Identify which cell holds the provided text, then report its [x, y] central coordinate. 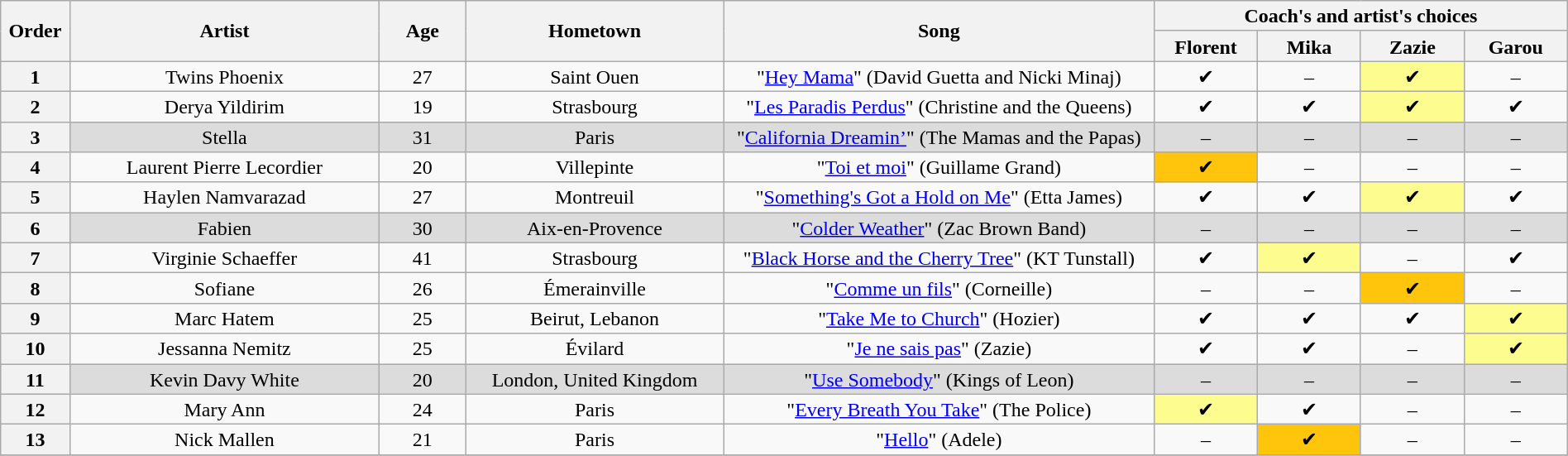
7 [35, 258]
6 [35, 228]
"Use Somebody" (Kings of Leon) [939, 379]
Laurent Pierre Lecordier [225, 167]
24 [423, 409]
13 [35, 440]
2 [35, 106]
Garou [1515, 46]
"Toi et moi" (Guillame Grand) [939, 167]
Évilard [595, 349]
11 [35, 379]
Zazie [1413, 46]
"Les Paradis Perdus" (Christine and the Queens) [939, 106]
Kevin Davy White [225, 379]
4 [35, 167]
London, United Kingdom [595, 379]
12 [35, 409]
Order [35, 31]
Montreuil [595, 197]
10 [35, 349]
"Hey Mama" (David Guetta and Nicki Minaj) [939, 76]
Virginie Schaeffer [225, 258]
"Black Horse and the Cherry Tree" (KT Tunstall) [939, 258]
Jessanna Nemitz [225, 349]
3 [35, 137]
Marc Hatem [225, 318]
19 [423, 106]
Stella [225, 137]
30 [423, 228]
"Every Breath You Take" (The Police) [939, 409]
31 [423, 137]
Derya Yildirim [225, 106]
Age [423, 31]
"Hello" (Adele) [939, 440]
Fabien [225, 228]
"Something's Got a Hold on Me" (Etta James) [939, 197]
Florent [1206, 46]
1 [35, 76]
Mary Ann [225, 409]
Haylen Namvarazad [225, 197]
Mika [1310, 46]
Aix-en-Provence [595, 228]
"Take Me to Church" (Hozier) [939, 318]
Sofiane [225, 288]
Nick Mallen [225, 440]
Villepinte [595, 167]
"Comme un fils" (Corneille) [939, 288]
26 [423, 288]
"California Dreamin’" (The Mamas and the Papas) [939, 137]
21 [423, 440]
"Colder Weather" (Zac Brown Band) [939, 228]
Twins Phoenix [225, 76]
Émerainville [595, 288]
9 [35, 318]
Artist [225, 31]
Saint Ouen [595, 76]
Song [939, 31]
41 [423, 258]
Coach's and artist's choices [1361, 17]
"Je ne sais pas" (Zazie) [939, 349]
Beirut, Lebanon [595, 318]
Hometown [595, 31]
8 [35, 288]
5 [35, 197]
